Identify which cell holds the provided text, then report its (X, Y) central coordinate. 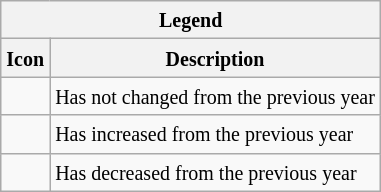
Description (216, 58)
Has increased from the previous year (216, 134)
Has not changed from the previous year (216, 96)
Has decreased from the previous year (216, 172)
Legend (191, 20)
Icon (26, 58)
